Scan for the cell matching the given text and deliver its [x, y] coordinate at center. 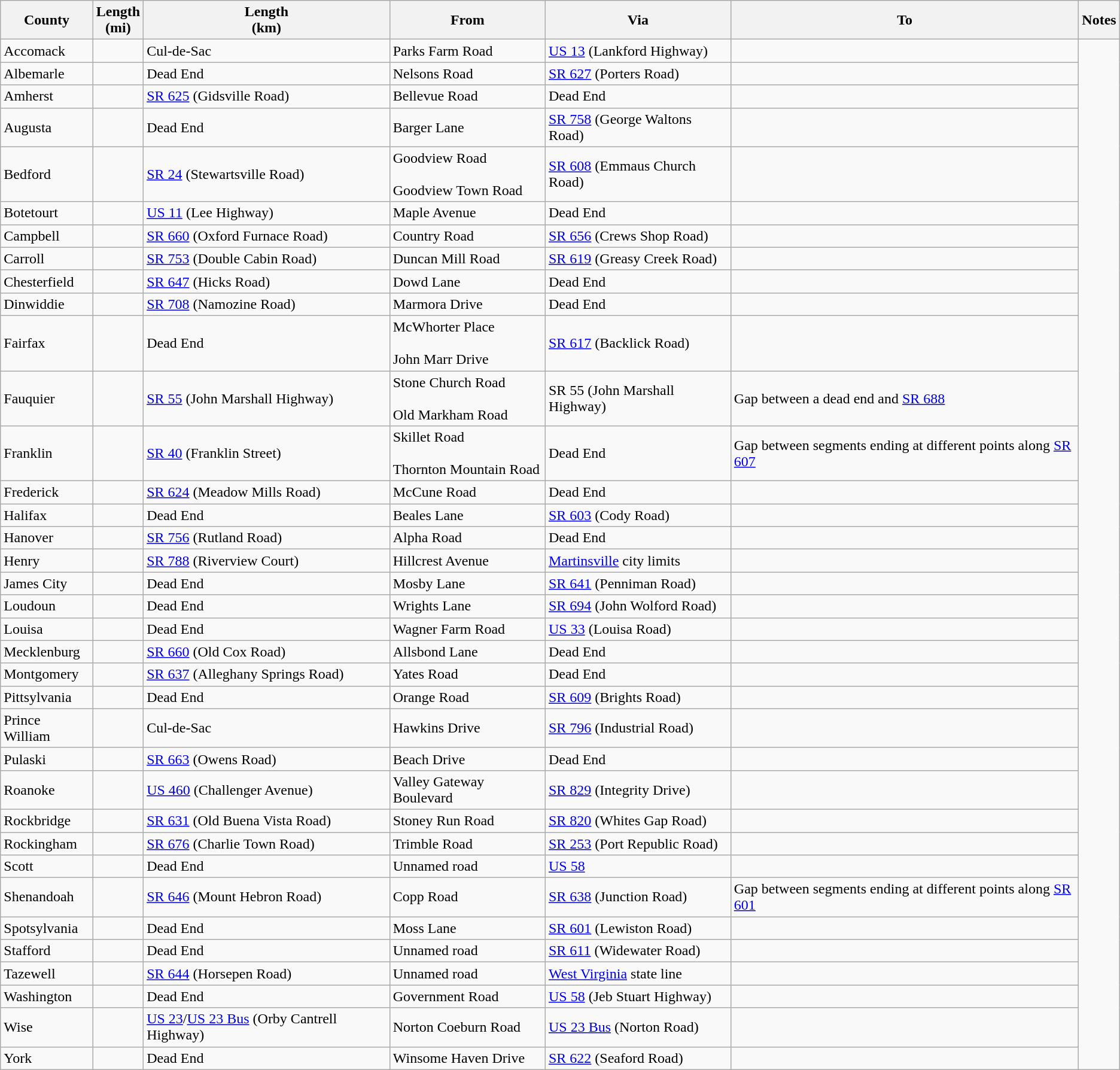
Henry [47, 561]
Bellevue Road [467, 96]
SR 647 (Hicks Road) [267, 281]
Stoney Run Road [467, 820]
SR 624 (Meadow Mills Road) [267, 493]
Parks Farm Road [467, 51]
Hillcrest Avenue [467, 561]
SR 660 (Old Cox Road) [267, 652]
Tazewell [47, 974]
SR 663 (Owens Road) [267, 759]
SR 646 (Mount Hebron Road) [267, 898]
Halifax [47, 515]
Pittsylvania [47, 697]
Chesterfield [47, 281]
SR 820 (Whites Gap Road) [638, 820]
SR 603 (Cody Road) [638, 515]
SR 708 (Namozine Road) [267, 304]
US 13 (Lankford Highway) [638, 51]
SR 619 (Greasy Creek Road) [638, 259]
Government Road [467, 996]
Moss Lane [467, 928]
SR 637 (Alleghany Springs Road) [267, 674]
Gap between a dead end and SR 688 [905, 399]
Rockingham [47, 843]
Fauquier [47, 399]
McWhorter PlaceJohn Marr Drive [467, 343]
Dinwiddie [47, 304]
Allsbond Lane [467, 652]
SR 641 (Penniman Road) [638, 583]
Martinsville city limits [638, 561]
Botetourt [47, 213]
US 58 [638, 867]
Orange Road [467, 697]
Accomack [47, 51]
SR 625 (Gidsville Road) [267, 96]
Winsome Haven Drive [467, 1058]
SR 611 (Widewater Road) [638, 951]
SR 758 (George Waltons Road) [638, 127]
SR 609 (Brights Road) [638, 697]
SR 676 (Charlie Town Road) [267, 843]
US 460 (Challenger Avenue) [267, 790]
Louisa [47, 629]
SR 656 (Crews Shop Road) [638, 236]
Copp Road [467, 898]
Mosby Lane [467, 583]
Stone Church RoadOld Markham Road [467, 399]
SR 24 (Stewartsville Road) [267, 174]
Stafford [47, 951]
Yates Road [467, 674]
Roanoke [47, 790]
SR 622 (Seaford Road) [638, 1058]
SR 627 (Porters Road) [638, 74]
Maple Avenue [467, 213]
Marmora Drive [467, 304]
Amherst [47, 96]
SR 694 (John Wolford Road) [638, 606]
Skillet RoadThornton Mountain Road [467, 454]
Albemarle [47, 74]
Goodview RoadGoodview Town Road [467, 174]
SR 608 (Emmaus Church Road) [638, 174]
Carroll [47, 259]
Gap between segments ending at different points along SR 607 [905, 454]
SR 788 (Riverview Court) [267, 561]
Shenandoah [47, 898]
Campbell [47, 236]
Rockbridge [47, 820]
Length(mi) [118, 20]
SR 617 (Backlick Road) [638, 343]
SR 660 (Oxford Furnace Road) [267, 236]
Loudoun [47, 606]
Barger Lane [467, 127]
SR 40 (Franklin Street) [267, 454]
Montgomery [47, 674]
SR 753 (Double Cabin Road) [267, 259]
Nelsons Road [467, 74]
US 33 (Louisa Road) [638, 629]
Pulaski [47, 759]
Wagner Farm Road [467, 629]
SR 756 (Rutland Road) [267, 538]
To [905, 20]
Notes [1099, 20]
Length(km) [267, 20]
US 11 (Lee Highway) [267, 213]
Country Road [467, 236]
US 23/US 23 Bus (Orby Cantrell Highway) [267, 1027]
York [47, 1058]
Augusta [47, 127]
Spotsylvania [47, 928]
SR 631 (Old Buena Vista Road) [267, 820]
James City [47, 583]
County [47, 20]
Mecklenburg [47, 652]
Washington [47, 996]
Alpha Road [467, 538]
Beach Drive [467, 759]
US 58 (Jeb Stuart Highway) [638, 996]
From [467, 20]
Hawkins Drive [467, 728]
Via [638, 20]
Prince William [47, 728]
Valley Gateway Boulevard [467, 790]
US 23 Bus (Norton Road) [638, 1027]
Franklin [47, 454]
SR 638 (Junction Road) [638, 898]
SR 829 (Integrity Drive) [638, 790]
Norton Coeburn Road [467, 1027]
Trimble Road [467, 843]
Hanover [47, 538]
Fairfax [47, 343]
Scott [47, 867]
Bedford [47, 174]
SR 796 (Industrial Road) [638, 728]
Beales Lane [467, 515]
Dowd Lane [467, 281]
SR 601 (Lewiston Road) [638, 928]
Duncan Mill Road [467, 259]
SR 644 (Horsepen Road) [267, 974]
Gap between segments ending at different points along SR 601 [905, 898]
SR 253 (Port Republic Road) [638, 843]
Frederick [47, 493]
West Virginia state line [638, 974]
McCune Road [467, 493]
Wise [47, 1027]
Wrights Lane [467, 606]
